Capture the cell that displays the provided text and extract its (x, y) central coordinate. 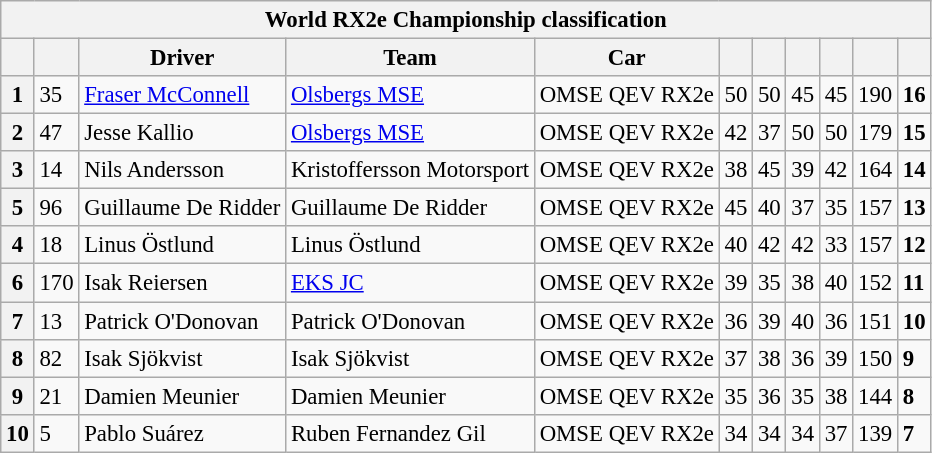
Driver (182, 58)
Isak Reiersen (182, 283)
Nils Andersson (182, 170)
Car (626, 58)
47 (56, 133)
Fraser McConnell (182, 95)
4 (18, 245)
82 (56, 358)
15 (914, 133)
Jesse Kallio (182, 133)
33 (836, 245)
151 (876, 321)
16 (914, 95)
Ruben Fernandez Gil (410, 433)
139 (876, 433)
3 (18, 170)
190 (876, 95)
11 (914, 283)
1 (18, 95)
6 (18, 283)
Pablo Suárez (182, 433)
EKS JC (410, 283)
Team (410, 58)
World RX2e Championship classification (466, 20)
179 (876, 133)
170 (56, 283)
12 (914, 245)
144 (876, 396)
164 (876, 170)
2 (18, 133)
150 (876, 358)
96 (56, 208)
21 (56, 396)
152 (876, 283)
18 (56, 245)
Kristoffersson Motorsport (410, 170)
